Return the [x, y] coordinate for the center point of the cell that contains the specified text.  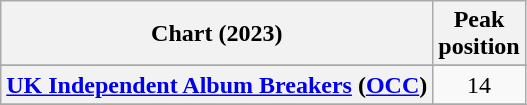
14 [479, 85]
Chart (2023) [217, 34]
Peakposition [479, 34]
UK Independent Album Breakers (OCC) [217, 85]
